For the text-containing cell, return its midpoint in [X, Y] coordinate format. 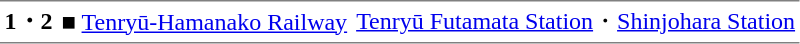
Tenryū Futamata Station・Shinjohara Station [576, 22]
■ Tenryū-Hamanako Railway [204, 22]
1・2 [28, 22]
